Scan for the cell matching the given text and deliver its (X, Y) coordinate at center. 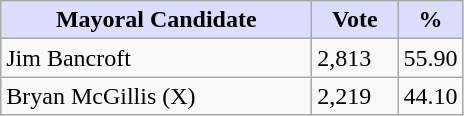
Vote (355, 20)
Mayoral Candidate (156, 20)
Jim Bancroft (156, 58)
44.10 (430, 96)
55.90 (430, 58)
% (430, 20)
2,219 (355, 96)
Bryan McGillis (X) (156, 96)
2,813 (355, 58)
